Search for the cell housing the specified text and yield its [X, Y] center coordinate. 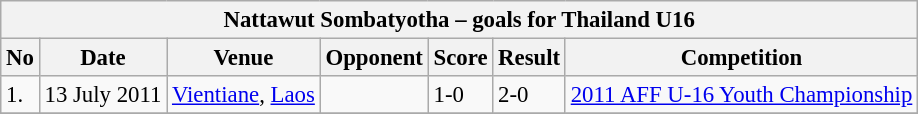
Opponent [374, 58]
Nattawut Sombatyotha – goals for Thailand U16 [460, 20]
13 July 2011 [102, 95]
1-0 [460, 95]
Result [530, 58]
1. [20, 95]
Vientiane, Laos [244, 95]
Date [102, 58]
Venue [244, 58]
2-0 [530, 95]
Score [460, 58]
No [20, 58]
Competition [741, 58]
2011 AFF U-16 Youth Championship [741, 95]
